Return the [x, y] coordinate for the center point of the cell that contains the specified text.  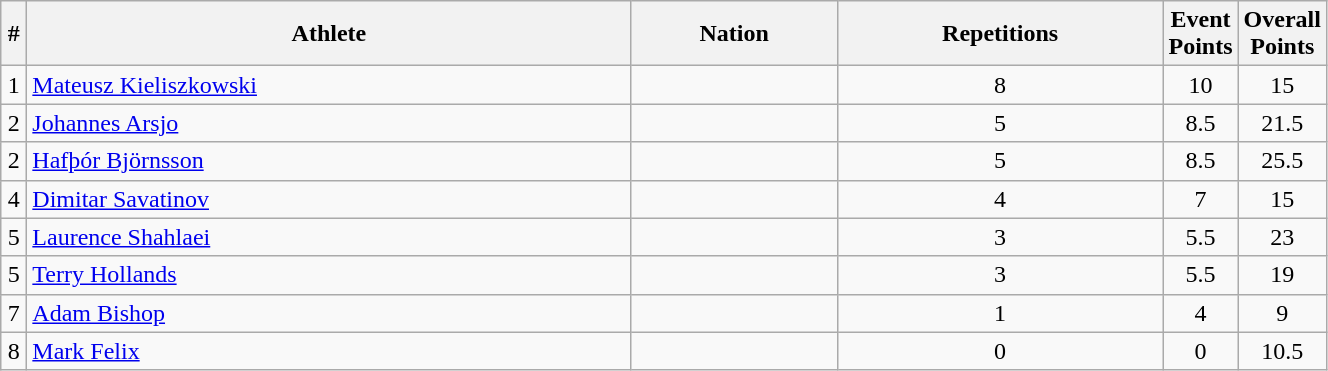
Mark Felix [329, 351]
Hafþór Björnsson [329, 161]
10.5 [1282, 351]
21.5 [1282, 123]
Johannes Arsjo [329, 123]
Repetitions [1000, 34]
Mateusz Kieliszkowski [329, 85]
9 [1282, 313]
25.5 [1282, 161]
Event Points [1200, 34]
Overall Points [1282, 34]
23 [1282, 237]
# [14, 34]
19 [1282, 275]
Terry Hollands [329, 275]
10 [1200, 85]
Adam Bishop [329, 313]
Laurence Shahlaei [329, 237]
Nation [734, 34]
Athlete [329, 34]
Dimitar Savatinov [329, 199]
